From the cell containing the given text, extract its center point as [x, y] coordinate. 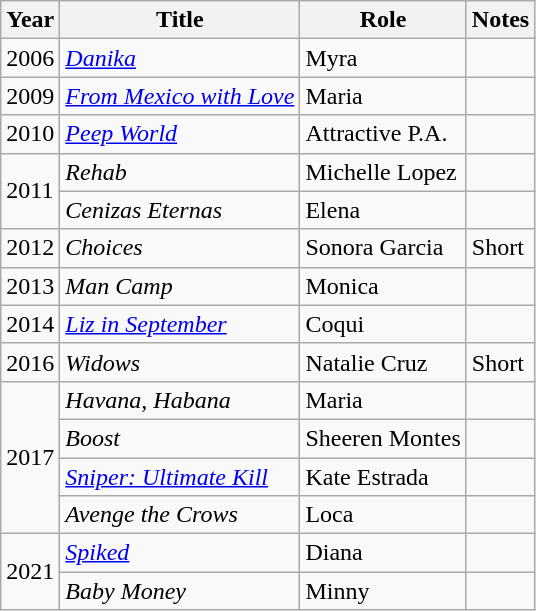
Peep World [180, 134]
Man Camp [180, 286]
Diana [383, 553]
Liz in September [180, 324]
2010 [30, 134]
Attractive P.A. [383, 134]
2016 [30, 362]
Role [383, 20]
Year [30, 20]
Avenge the Crows [180, 515]
Loca [383, 515]
2017 [30, 457]
2012 [30, 248]
Danika [180, 58]
Cenizas Eternas [180, 210]
Baby Money [180, 591]
Choices [180, 248]
Sniper: Ultimate Kill [180, 477]
Coqui [383, 324]
2021 [30, 572]
Kate Estrada [383, 477]
Notes [500, 20]
Title [180, 20]
Minny [383, 591]
Havana, Habana [180, 400]
Spiked [180, 553]
2009 [30, 96]
2006 [30, 58]
Michelle Lopez [383, 172]
Rehab [180, 172]
Sheeren Montes [383, 438]
2011 [30, 191]
2014 [30, 324]
Elena [383, 210]
Widows [180, 362]
Myra [383, 58]
Natalie Cruz [383, 362]
From Mexico with Love [180, 96]
2013 [30, 286]
Sonora Garcia [383, 248]
Boost [180, 438]
Monica [383, 286]
